Pinpoint the cell where the given text exists, returning its (x, y) midpoint coordinate. 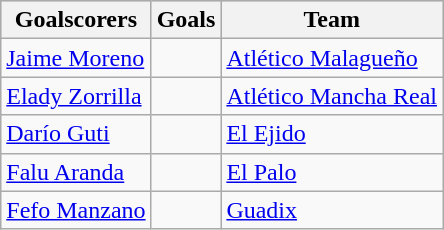
Atlético Mancha Real (332, 96)
Elady Zorrilla (76, 96)
Goals (186, 20)
El Palo (332, 172)
Falu Aranda (76, 172)
Team (332, 20)
Darío Guti (76, 134)
Goalscorers (76, 20)
Atlético Malagueño (332, 58)
Fefo Manzano (76, 210)
El Ejido (332, 134)
Jaime Moreno (76, 58)
Guadix (332, 210)
